Scan for the cell matching the given text and deliver its (X, Y) coordinate at center. 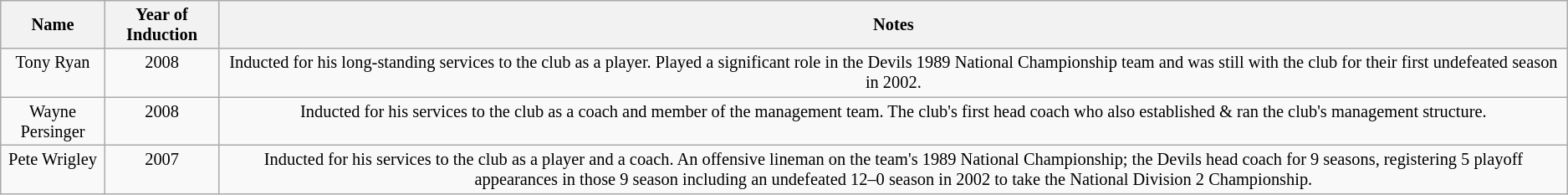
Pete Wrigley (54, 169)
Notes (893, 24)
Name (54, 24)
Tony Ryan (54, 73)
Year of Induction (161, 24)
Wayne Persinger (54, 121)
2007 (161, 169)
